From the cell containing the given text, extract its center point as (X, Y) coordinate. 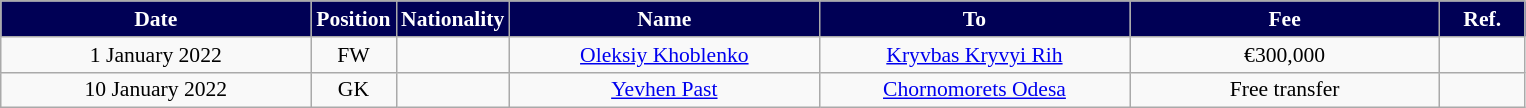
Ref. (1482, 19)
Date (156, 19)
FW (354, 55)
Position (354, 19)
Oleksiy Khoblenko (664, 55)
10 January 2022 (156, 90)
Kryvbas Kryvyi Rih (974, 55)
Yevhen Past (664, 90)
1 January 2022 (156, 55)
Nationality (452, 19)
Free transfer (1285, 90)
Fee (1285, 19)
To (974, 19)
Name (664, 19)
Chornomorets Odesa (974, 90)
€300,000 (1285, 55)
GK (354, 90)
